Extract the (X, Y) coordinate from the center of the cell holding the provided text.  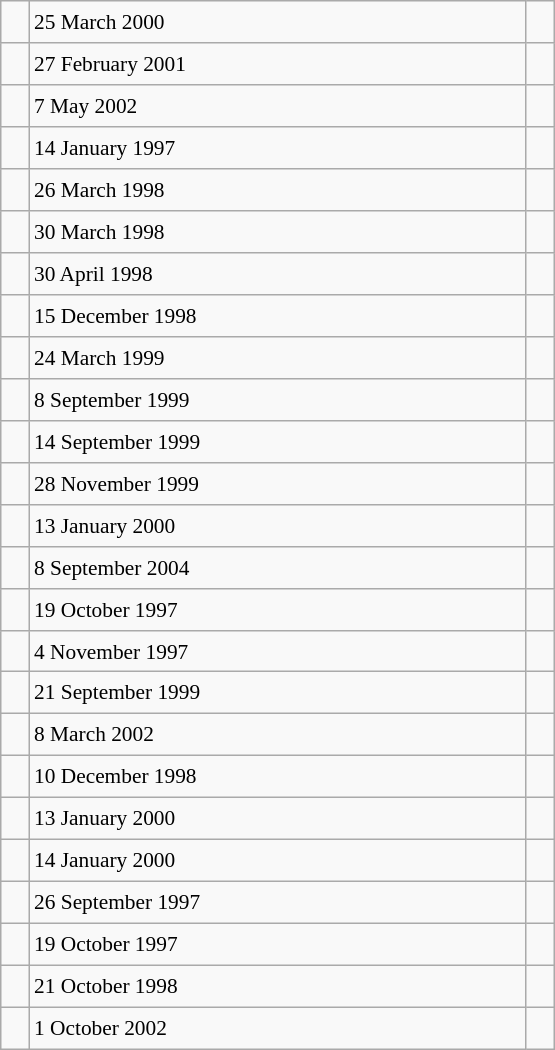
8 September 1999 (278, 399)
28 November 1999 (278, 483)
7 May 2002 (278, 106)
30 April 1998 (278, 274)
1 October 2002 (278, 1028)
21 September 1999 (278, 693)
26 September 1997 (278, 903)
15 December 1998 (278, 316)
8 September 2004 (278, 567)
24 March 1999 (278, 358)
26 March 1998 (278, 190)
8 March 2002 (278, 735)
14 January 1997 (278, 148)
21 October 1998 (278, 986)
10 December 1998 (278, 777)
30 March 1998 (278, 232)
4 November 1997 (278, 651)
27 February 2001 (278, 64)
25 March 2000 (278, 22)
14 September 1999 (278, 441)
14 January 2000 (278, 861)
